From the cell containing the given text, extract its center point as [x, y] coordinate. 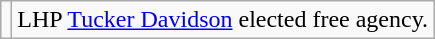
LHP Tucker Davidson elected free agency. [223, 20]
